Search for the cell housing the specified text and yield its (x, y) center coordinate. 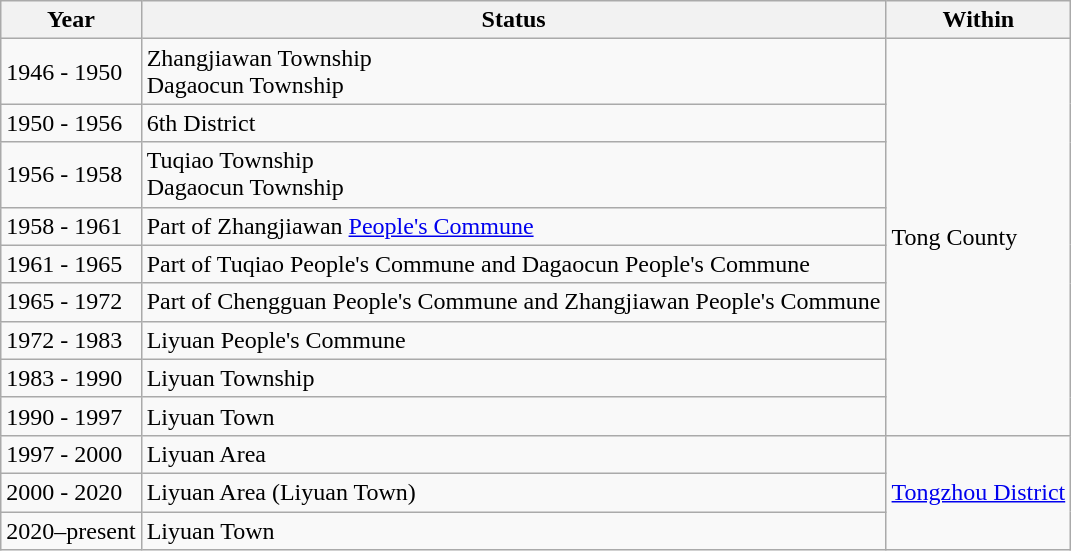
2020–present (71, 531)
Part of Chengguan People's Commune and Zhangjiawan People's Commune (514, 302)
1946 - 1950 (71, 72)
Zhangjiawan TownshipDagaocun Township (514, 72)
Liyuan People's Commune (514, 340)
1950 - 1956 (71, 123)
1990 - 1997 (71, 416)
Within (978, 20)
Tuqiao TownshipDagaocun Township (514, 174)
Liyuan Area (514, 454)
2000 - 2020 (71, 492)
1961 - 1965 (71, 264)
Year (71, 20)
Tongzhou District (978, 492)
Liyuan Township (514, 378)
Part of Tuqiao People's Commune and Dagaocun People's Commune (514, 264)
Status (514, 20)
1965 - 1972 (71, 302)
Tong County (978, 238)
Part of Zhangjiawan People's Commune (514, 226)
6th District (514, 123)
1956 - 1958 (71, 174)
1997 - 2000 (71, 454)
1983 - 1990 (71, 378)
1972 - 1983 (71, 340)
Liyuan Area (Liyuan Town) (514, 492)
1958 - 1961 (71, 226)
